Provide the (X, Y) coordinate of the cell's center where the given text is located.  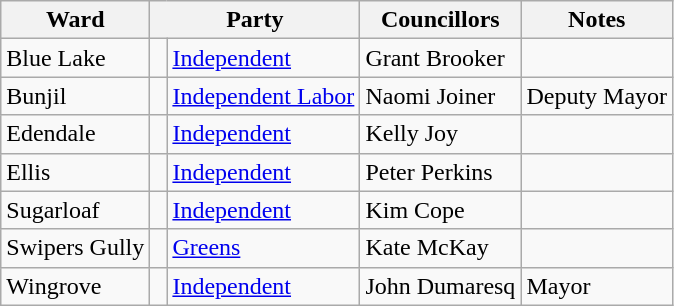
Greens (264, 248)
Ward (76, 20)
Peter Perkins (440, 172)
Kelly Joy (440, 134)
Wingrove (76, 286)
Sugarloaf (76, 210)
Notes (597, 20)
Independent Labor (264, 96)
Ellis (76, 172)
Deputy Mayor (597, 96)
Kate McKay (440, 248)
Edendale (76, 134)
Councillors (440, 20)
Party (255, 20)
Blue Lake (76, 58)
Naomi Joiner (440, 96)
Mayor (597, 286)
John Dumaresq (440, 286)
Grant Brooker (440, 58)
Swipers Gully (76, 248)
Bunjil (76, 96)
Kim Cope (440, 210)
